Pinpoint the cell where the given text exists, returning its [X, Y] midpoint coordinate. 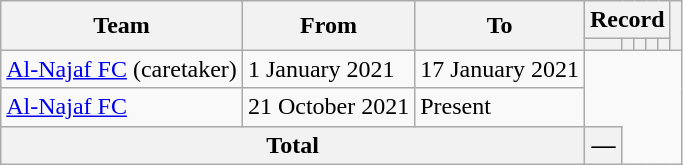
From [328, 26]
Al-Najaf FC [122, 107]
To [500, 26]
17 January 2021 [500, 69]
Record [627, 20]
Al-Najaf FC (caretaker) [122, 69]
Team [122, 26]
21 October 2021 [328, 107]
— [603, 145]
1 January 2021 [328, 69]
Present [500, 107]
Total [293, 145]
